Return (X, Y) of the center of cell containing provided text 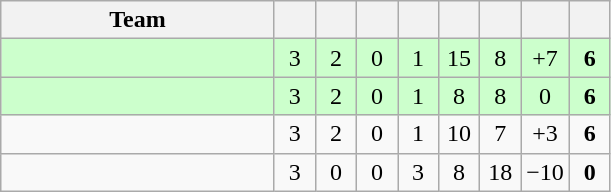
+3 (546, 134)
−10 (546, 172)
10 (460, 134)
18 (500, 172)
7 (500, 134)
Team (138, 20)
+7 (546, 58)
15 (460, 58)
